Find where the given text appears and provide that cell's center as [X, Y] coordinate. 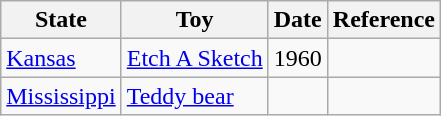
Date [298, 20]
Reference [384, 20]
Kansas [61, 58]
State [61, 20]
Toy [194, 20]
Mississippi [61, 96]
Teddy bear [194, 96]
1960 [298, 58]
Etch A Sketch [194, 58]
